Find where the given text appears and provide that cell's center as [x, y] coordinate. 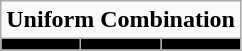
Uniform Combination [121, 20]
